Determine the [x, y] coordinate at the center of the cell enclosing the given text.  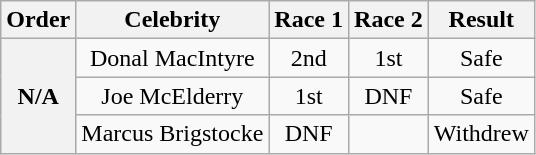
Race 1 [309, 20]
Race 2 [389, 20]
Donal MacIntyre [172, 58]
Result [481, 20]
Joe McElderry [172, 96]
Withdrew [481, 134]
Order [38, 20]
Celebrity [172, 20]
2nd [309, 58]
N/A [38, 96]
Marcus Brigstocke [172, 134]
